Scan for the cell matching the given text and deliver its [x, y] coordinate at center. 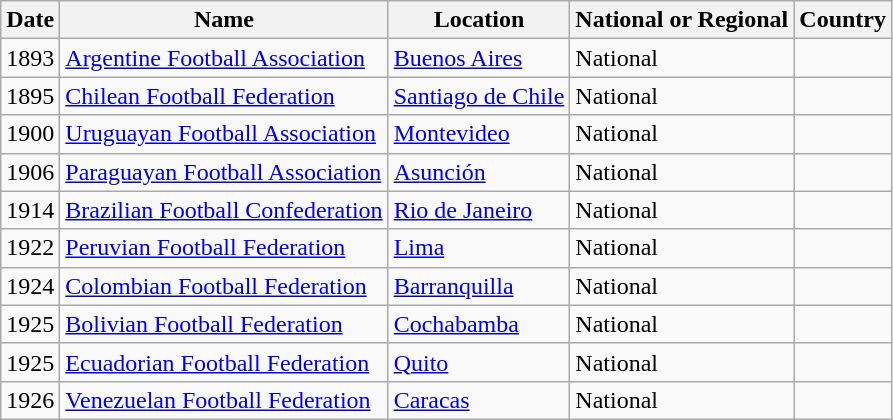
Ecuadorian Football Federation [224, 362]
1900 [30, 134]
1924 [30, 286]
1906 [30, 172]
Asunción [479, 172]
Lima [479, 248]
Chilean Football Federation [224, 96]
Uruguayan Football Association [224, 134]
Barranquilla [479, 286]
1914 [30, 210]
1893 [30, 58]
Santiago de Chile [479, 96]
Name [224, 20]
Venezuelan Football Federation [224, 400]
Country [843, 20]
1895 [30, 96]
Buenos Aires [479, 58]
Montevideo [479, 134]
Brazilian Football Confederation [224, 210]
Caracas [479, 400]
Rio de Janeiro [479, 210]
Cochabamba [479, 324]
Argentine Football Association [224, 58]
National or Regional [682, 20]
Quito [479, 362]
Location [479, 20]
1922 [30, 248]
Bolivian Football Federation [224, 324]
Paraguayan Football Association [224, 172]
1926 [30, 400]
Date [30, 20]
Colombian Football Federation [224, 286]
Peruvian Football Federation [224, 248]
